Provide the [X, Y] coordinate of the cell's center where the given text is located.  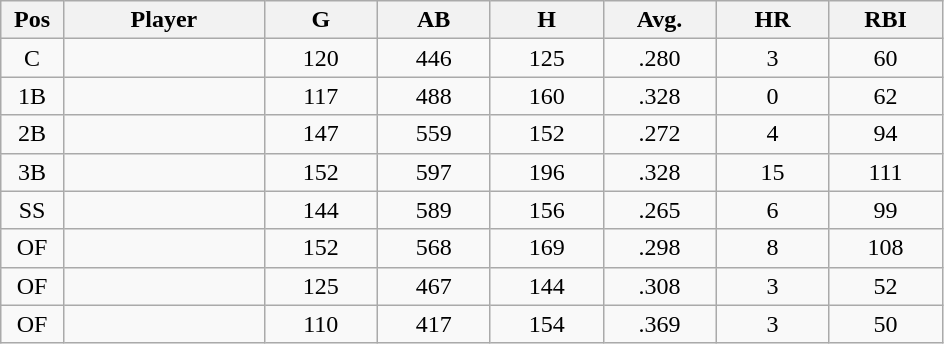
AB [434, 20]
110 [320, 324]
1B [32, 96]
488 [434, 96]
0 [772, 96]
568 [434, 248]
HR [772, 20]
108 [886, 248]
8 [772, 248]
.369 [660, 324]
.298 [660, 248]
154 [546, 324]
3B [32, 172]
H [546, 20]
RBI [886, 20]
2B [32, 134]
417 [434, 324]
.272 [660, 134]
.280 [660, 58]
Pos [32, 20]
G [320, 20]
52 [886, 286]
Player [164, 20]
4 [772, 134]
99 [886, 210]
597 [434, 172]
60 [886, 58]
111 [886, 172]
Avg. [660, 20]
559 [434, 134]
147 [320, 134]
160 [546, 96]
196 [546, 172]
6 [772, 210]
446 [434, 58]
156 [546, 210]
C [32, 58]
120 [320, 58]
94 [886, 134]
62 [886, 96]
50 [886, 324]
117 [320, 96]
589 [434, 210]
467 [434, 286]
.265 [660, 210]
.308 [660, 286]
169 [546, 248]
15 [772, 172]
SS [32, 210]
